Pinpoint the cell where the given text exists, returning its (X, Y) midpoint coordinate. 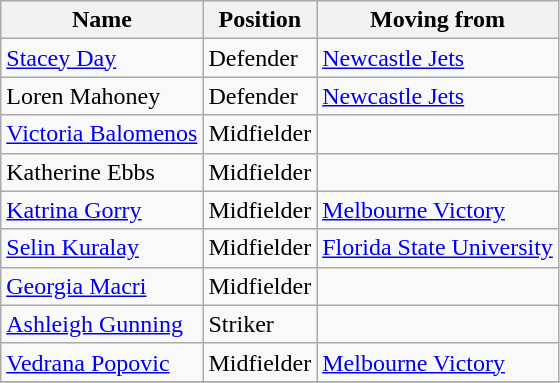
Ashleigh Gunning (102, 324)
Katherine Ebbs (102, 172)
Striker (260, 324)
Katrina Gorry (102, 210)
Georgia Macri (102, 286)
Victoria Balomenos (102, 134)
Florida State University (438, 248)
Name (102, 20)
Loren Mahoney (102, 96)
Position (260, 20)
Moving from (438, 20)
Vedrana Popovic (102, 362)
Selin Kuralay (102, 248)
Stacey Day (102, 58)
